For the text-containing cell, return its midpoint in [x, y] coordinate format. 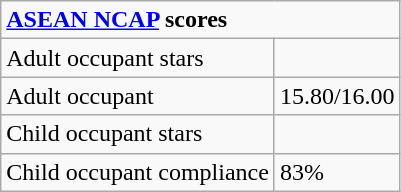
Adult occupant stars [138, 58]
Child occupant stars [138, 134]
83% [337, 172]
Adult occupant [138, 96]
15.80/16.00 [337, 96]
ASEAN NCAP scores [200, 20]
Child occupant compliance [138, 172]
